From the cell containing the given text, extract its center point as [X, Y] coordinate. 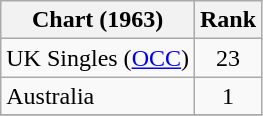
Chart (1963) [98, 20]
Rank [228, 20]
Australia [98, 96]
1 [228, 96]
UK Singles (OCC) [98, 58]
23 [228, 58]
